Identify which cell holds the provided text, then report its (x, y) central coordinate. 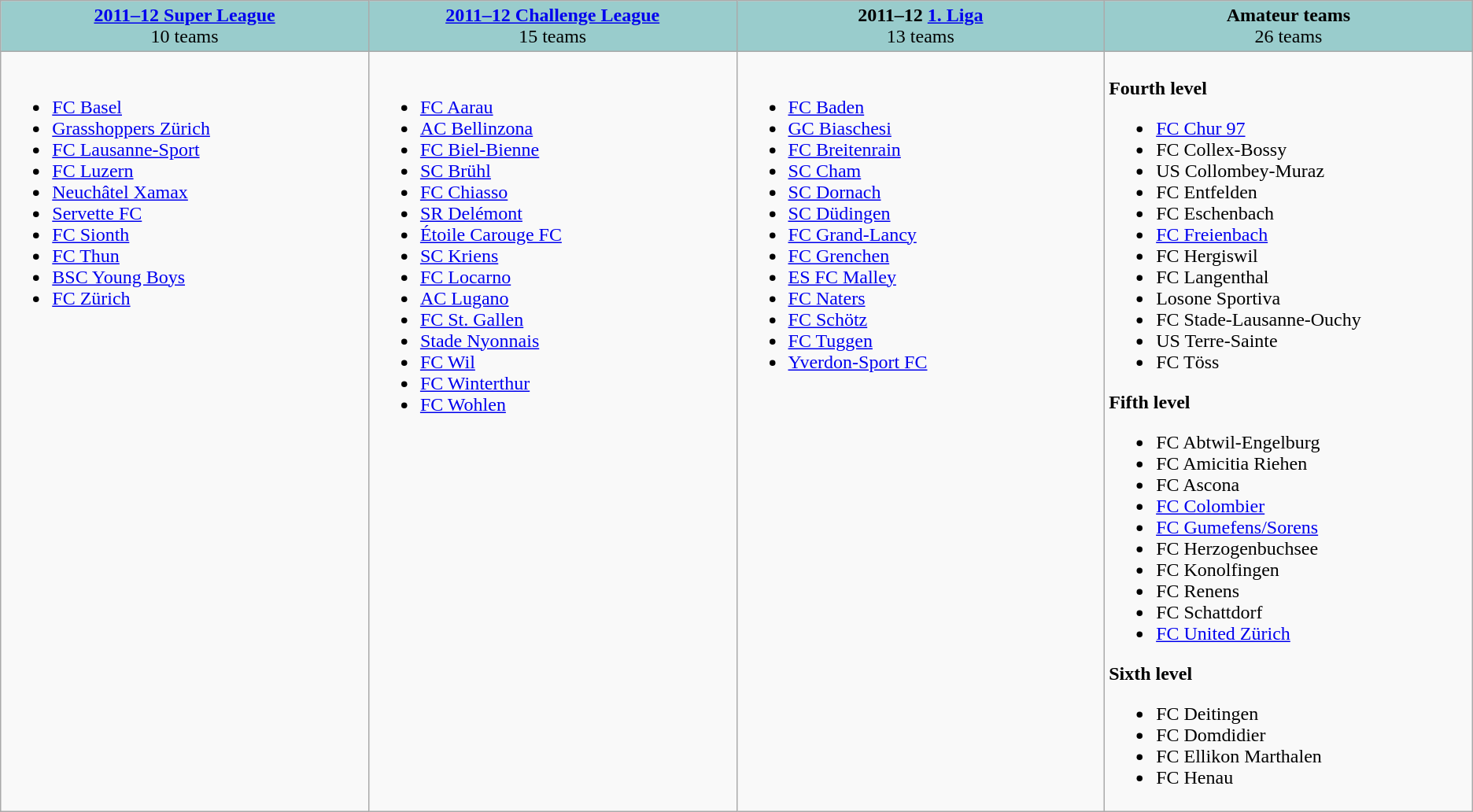
FC BadenGC BiaschesiFC BreitenrainSC ChamSC DornachSC DüdingenFC Grand-LancyFC GrenchenES FC MalleyFC NatersFC SchötzFC TuggenYverdon-Sport FC (921, 431)
FC BaselGrasshoppers ZürichFC Lausanne-SportFC LuzernNeuchâtel XamaxServette FCFC SionthFC ThunBSC Young BoysFC Zürich (185, 431)
2011–12 Super League10 teams (185, 27)
Amateur teams26 teams (1289, 27)
2011–12 Challenge League15 teams (552, 27)
2011–12 1. Liga13 teams (921, 27)
